Return the [x, y] coordinate for the center point of the cell that contains the specified text.  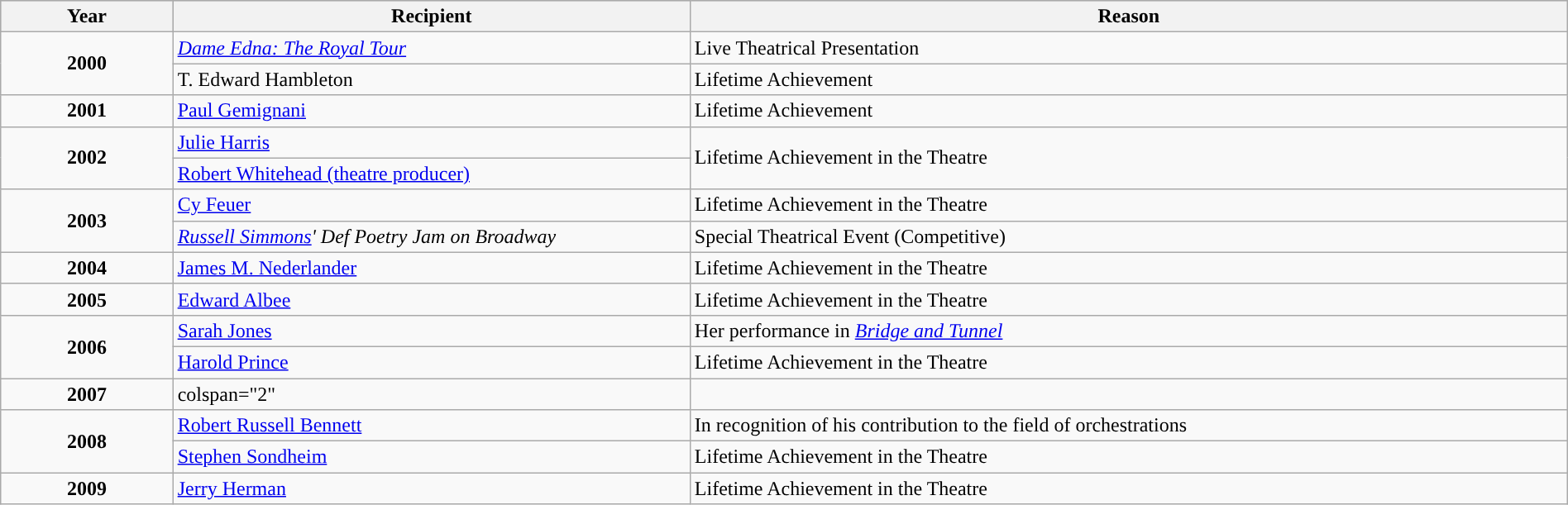
Reason [1128, 17]
Her performance in Bridge and Tunnel [1128, 331]
2001 [87, 111]
Edward Albee [432, 299]
Cy Feuer [432, 205]
2000 [87, 64]
Year [87, 17]
In recognition of his contribution to the field of orchestrations [1128, 426]
James M. Nederlander [432, 268]
2002 [87, 158]
Paul Gemignani [432, 111]
colspan="2" [432, 394]
2005 [87, 299]
T. Edward Hambleton [432, 79]
Harold Prince [432, 362]
Russell Simmons' Def Poetry Jam on Broadway [432, 236]
Recipient [432, 17]
2003 [87, 221]
2008 [87, 441]
Special Theatrical Event (Competitive) [1128, 236]
Julie Harris [432, 142]
Jerry Herman [432, 488]
Sarah Jones [432, 331]
Robert Russell Bennett [432, 426]
Stephen Sondheim [432, 457]
Robert Whitehead (theatre producer) [432, 174]
Dame Edna: The Royal Tour [432, 48]
2004 [87, 268]
Live Theatrical Presentation [1128, 48]
2009 [87, 488]
2007 [87, 394]
2006 [87, 346]
